For the text-containing cell, return its midpoint in (X, Y) coordinate format. 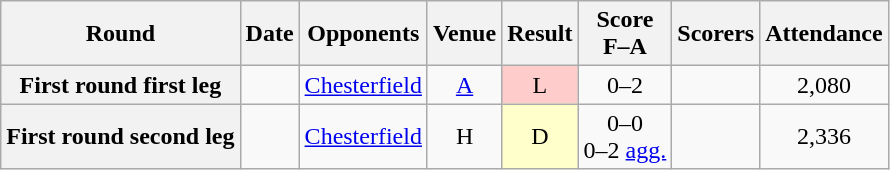
Round (120, 34)
0–00–2 agg. (625, 136)
First round second leg (120, 136)
0–2 (625, 85)
Date (270, 34)
2,080 (824, 85)
Attendance (824, 34)
Opponents (363, 34)
ScoreF–A (625, 34)
First round first leg (120, 85)
2,336 (824, 136)
Scorers (716, 34)
L (540, 85)
Venue (464, 34)
Result (540, 34)
D (540, 136)
A (464, 85)
H (464, 136)
